Return the [x, y] coordinate for the center point of the cell that contains the specified text.  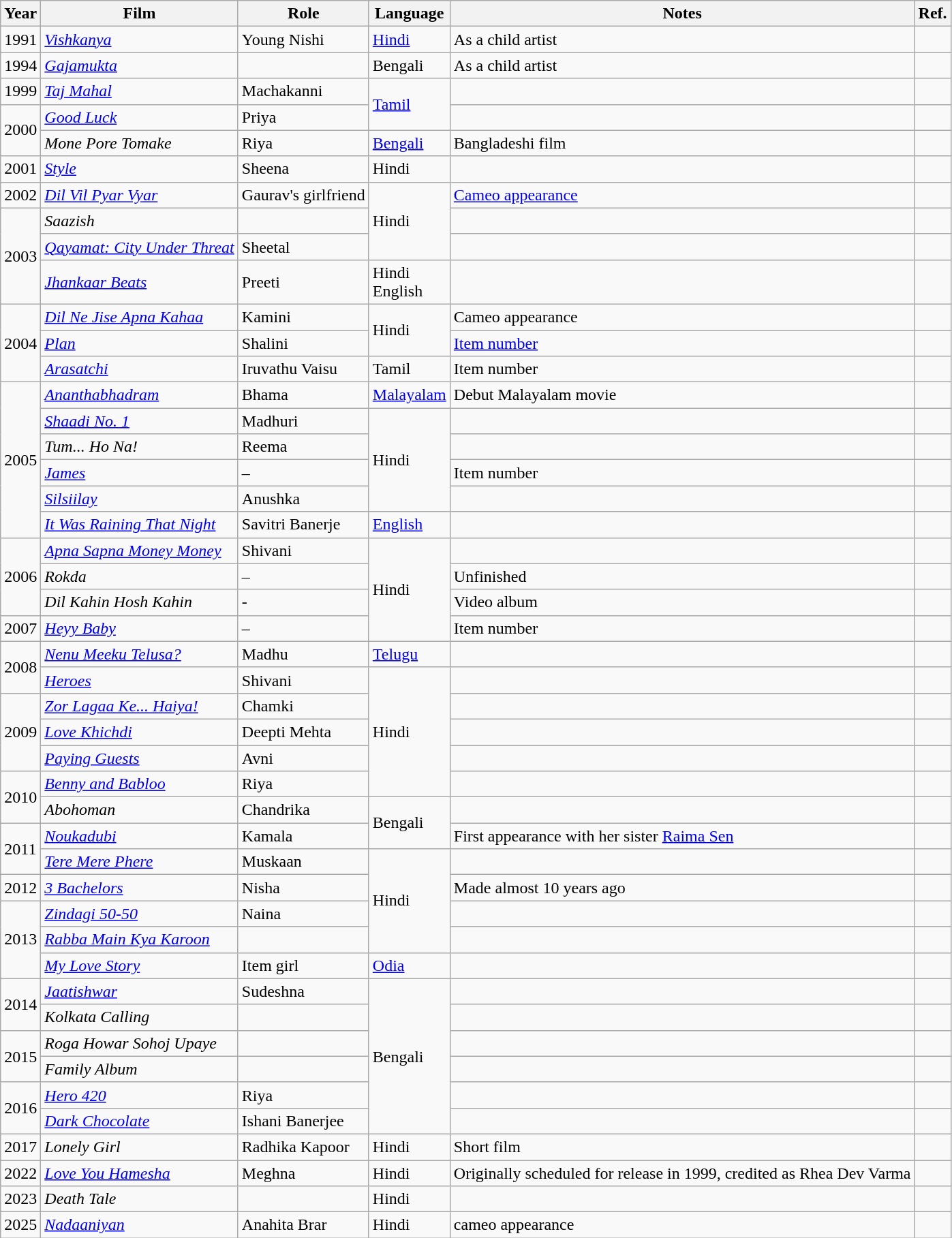
Malayalam [409, 395]
Rabba Main Kya Karoon [139, 940]
Silsiilay [139, 499]
1999 [20, 91]
2013 [20, 940]
Film [139, 14]
Madhuri [303, 421]
Bangladeshi film [682, 143]
Nisha [303, 888]
Death Tale [139, 1199]
Jaatishwar [139, 991]
Young Nishi [303, 40]
Arasatchi [139, 369]
Zor Lagaa Ke... Haiya! [139, 706]
Ananthabhadram [139, 395]
Roga Howar Sohoj Upaye [139, 1043]
Love Khichdi [139, 732]
Paying Guests [139, 758]
Abohoman [139, 810]
Iruvathu Vaisu [303, 369]
Reema [303, 447]
Priya [303, 117]
Heroes [139, 680]
2008 [20, 667]
Style [139, 169]
First appearance with her sister Raima Sen [682, 836]
Sheetal [303, 247]
2012 [20, 888]
Jhankaar Beats [139, 282]
Apna Sapna Money Money [139, 551]
Ishani Banerjee [303, 1121]
Preeti [303, 282]
Made almost 10 years ago [682, 888]
Tum... Ho Na! [139, 447]
Madhu [303, 654]
Benny and Babloo [139, 784]
Gaurav's girlfriend [303, 195]
Good Luck [139, 117]
2022 [20, 1173]
Year [20, 14]
Dil Kahin Hosh Kahin [139, 602]
Gajamukta [139, 65]
Machakanni [303, 91]
Tere Mere Phere [139, 862]
Family Album [139, 1069]
2010 [20, 797]
Deepti Mehta [303, 732]
Vishkanya [139, 40]
Notes [682, 14]
Shalini [303, 343]
- [303, 602]
2014 [20, 1004]
Nenu Meeku Telusa? [139, 654]
HindiEnglish [409, 282]
Noukadubi [139, 836]
Language [409, 14]
Anushka [303, 499]
2015 [20, 1056]
Item girl [303, 965]
2007 [20, 628]
1991 [20, 40]
English [409, 525]
Kamala [303, 836]
Zindagi 50-50 [139, 914]
James [139, 473]
Naina [303, 914]
Lonely Girl [139, 1147]
Sudeshna [303, 991]
Mone Pore Tomake [139, 143]
Role [303, 14]
2009 [20, 732]
Shaadi No. 1 [139, 421]
2025 [20, 1225]
Avni [303, 758]
2016 [20, 1108]
Odia [409, 965]
Debut Malayalam movie [682, 395]
Hero 420 [139, 1095]
Qayamat: City Under Threat [139, 247]
Sheena [303, 169]
Chamki [303, 706]
Dil Ne Jise Apna Kahaa [139, 317]
Heyy Baby [139, 628]
Short film [682, 1147]
Kamini [303, 317]
2000 [20, 130]
Originally scheduled for release in 1999, credited as Rhea Dev Varma [682, 1173]
It Was Raining That Night [139, 525]
2002 [20, 195]
2005 [20, 460]
2001 [20, 169]
Dark Chocolate [139, 1121]
Rokda [139, 576]
Video album [682, 602]
cameo appearance [682, 1225]
Plan [139, 343]
1994 [20, 65]
2004 [20, 343]
Bhama [303, 395]
Radhika Kapoor [303, 1147]
My Love Story [139, 965]
2011 [20, 849]
2006 [20, 576]
Unfinished [682, 576]
Taj Mahal [139, 91]
Meghna [303, 1173]
2017 [20, 1147]
Saazish [139, 221]
2003 [20, 256]
Muskaan [303, 862]
Dil Vil Pyar Vyar [139, 195]
2023 [20, 1199]
Nadaaniyan [139, 1225]
Chandrika [303, 810]
Kolkata Calling [139, 1017]
Savitri Banerje [303, 525]
Anahita Brar [303, 1225]
Love You Hamesha [139, 1173]
Telugu [409, 654]
Ref. [932, 14]
3 Bachelors [139, 888]
